Locate the cell with the specified text and output its [X, Y] center coordinate. 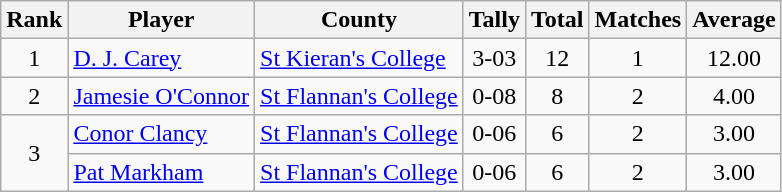
12 [557, 58]
Rank [34, 20]
0-08 [494, 96]
Jamesie O'Connor [162, 96]
Pat Markham [162, 172]
Matches [638, 20]
12.00 [734, 58]
Conor Clancy [162, 134]
4.00 [734, 96]
Player [162, 20]
Tally [494, 20]
Average [734, 20]
St Kieran's College [360, 58]
County [360, 20]
3-03 [494, 58]
3 [34, 153]
Total [557, 20]
8 [557, 96]
D. J. Carey [162, 58]
